Return [x, y] of the center of cell containing provided text 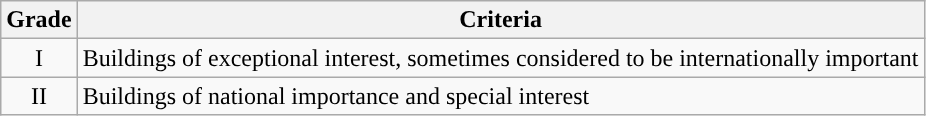
Criteria [500, 20]
Buildings of exceptional interest, sometimes considered to be internationally important [500, 58]
I [39, 58]
Buildings of national importance and special interest [500, 96]
II [39, 96]
Grade [39, 20]
